Detect which cell encompasses the target text, then output its [X, Y] center coordinate. 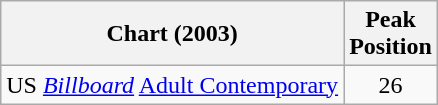
Chart (2003) [172, 34]
PeakPosition [391, 34]
26 [391, 85]
US Billboard Adult Contemporary [172, 85]
